Extract the [X, Y] coordinate from the center of the cell holding the provided text.  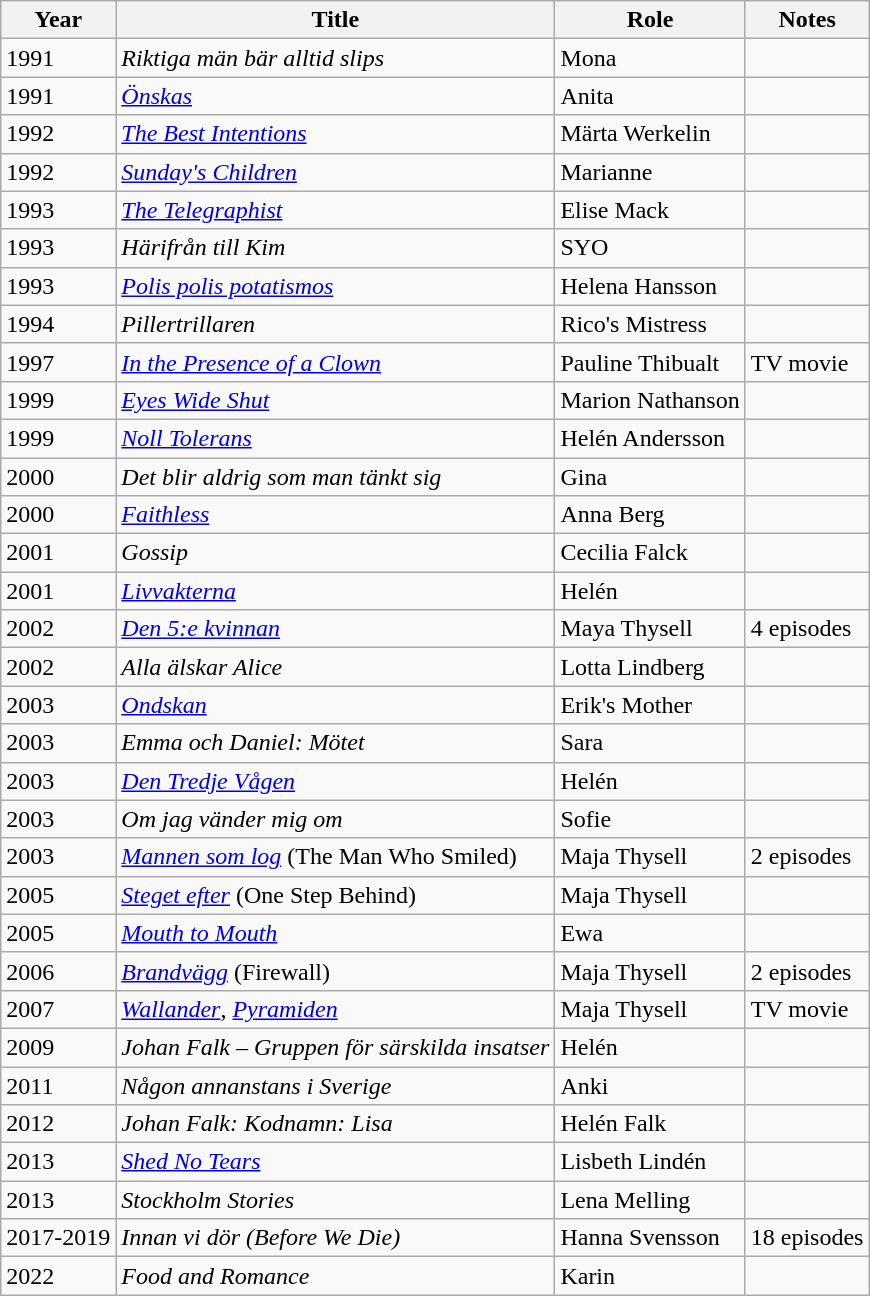
Den 5:e kvinnan [336, 629]
Marianne [650, 172]
Johan Falk – Gruppen för särskilda insatser [336, 1047]
Title [336, 20]
Mannen som log (The Man Who Smiled) [336, 857]
2007 [58, 1009]
Om jag vänder mig om [336, 819]
2017-2019 [58, 1238]
Gina [650, 477]
Anna Berg [650, 515]
Stockholm Stories [336, 1200]
Role [650, 20]
Polis polis potatismos [336, 286]
Innan vi dör (Before We Die) [336, 1238]
Den Tredje Vågen [336, 781]
Karin [650, 1276]
Sunday's Children [336, 172]
Märta Werkelin [650, 134]
Rico's Mistress [650, 324]
18 episodes [807, 1238]
Önskas [336, 96]
Hanna Svensson [650, 1238]
Shed No Tears [336, 1162]
Sara [650, 743]
Elise Mack [650, 210]
The Best Intentions [336, 134]
Härifrån till Kim [336, 248]
Ewa [650, 933]
Pauline Thibualt [650, 362]
Emma och Daniel: Mötet [336, 743]
Ondskan [336, 705]
Steget efter (One Step Behind) [336, 895]
Cecilia Falck [650, 553]
Sofie [650, 819]
In the Presence of a Clown [336, 362]
Brandvägg (Firewall) [336, 971]
Mona [650, 58]
Lotta Lindberg [650, 667]
Anki [650, 1085]
2006 [58, 971]
Helén Andersson [650, 438]
Gossip [336, 553]
Alla älskar Alice [336, 667]
The Telegraphist [336, 210]
Wallander, Pyramiden [336, 1009]
Lena Melling [650, 1200]
4 episodes [807, 629]
Erik's Mother [650, 705]
Notes [807, 20]
Riktiga män bär alltid slips [336, 58]
Det blir aldrig som man tänkt sig [336, 477]
Johan Falk: Kodnamn: Lisa [336, 1124]
Mouth to Mouth [336, 933]
2011 [58, 1085]
2012 [58, 1124]
Maya Thysell [650, 629]
Helena Hansson [650, 286]
2022 [58, 1276]
Year [58, 20]
Faithless [336, 515]
Marion Nathanson [650, 400]
Livvakterna [336, 591]
Någon annanstans i Sverige [336, 1085]
Helén Falk [650, 1124]
SYO [650, 248]
Eyes Wide Shut [336, 400]
2009 [58, 1047]
Noll Tolerans [336, 438]
Anita [650, 96]
Lisbeth Lindén [650, 1162]
Food and Romance [336, 1276]
Pillertrillaren [336, 324]
1994 [58, 324]
1997 [58, 362]
